Find where the given text appears and provide that cell's center as [x, y] coordinate. 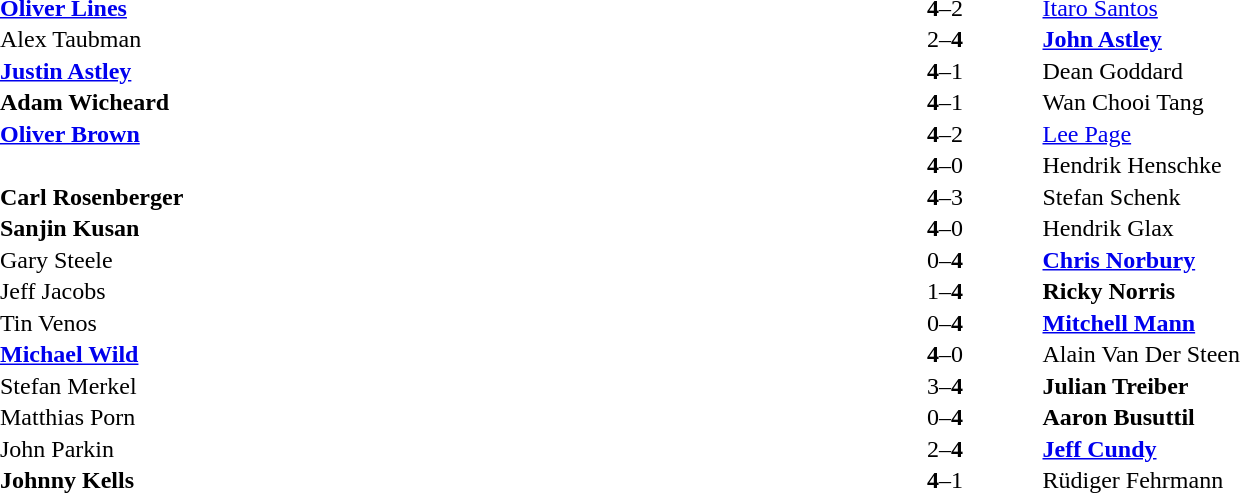
1–4 [944, 291]
4–3 [944, 197]
4–2 [944, 134]
3–4 [944, 386]
